Search for the cell housing the specified text and yield its [x, y] center coordinate. 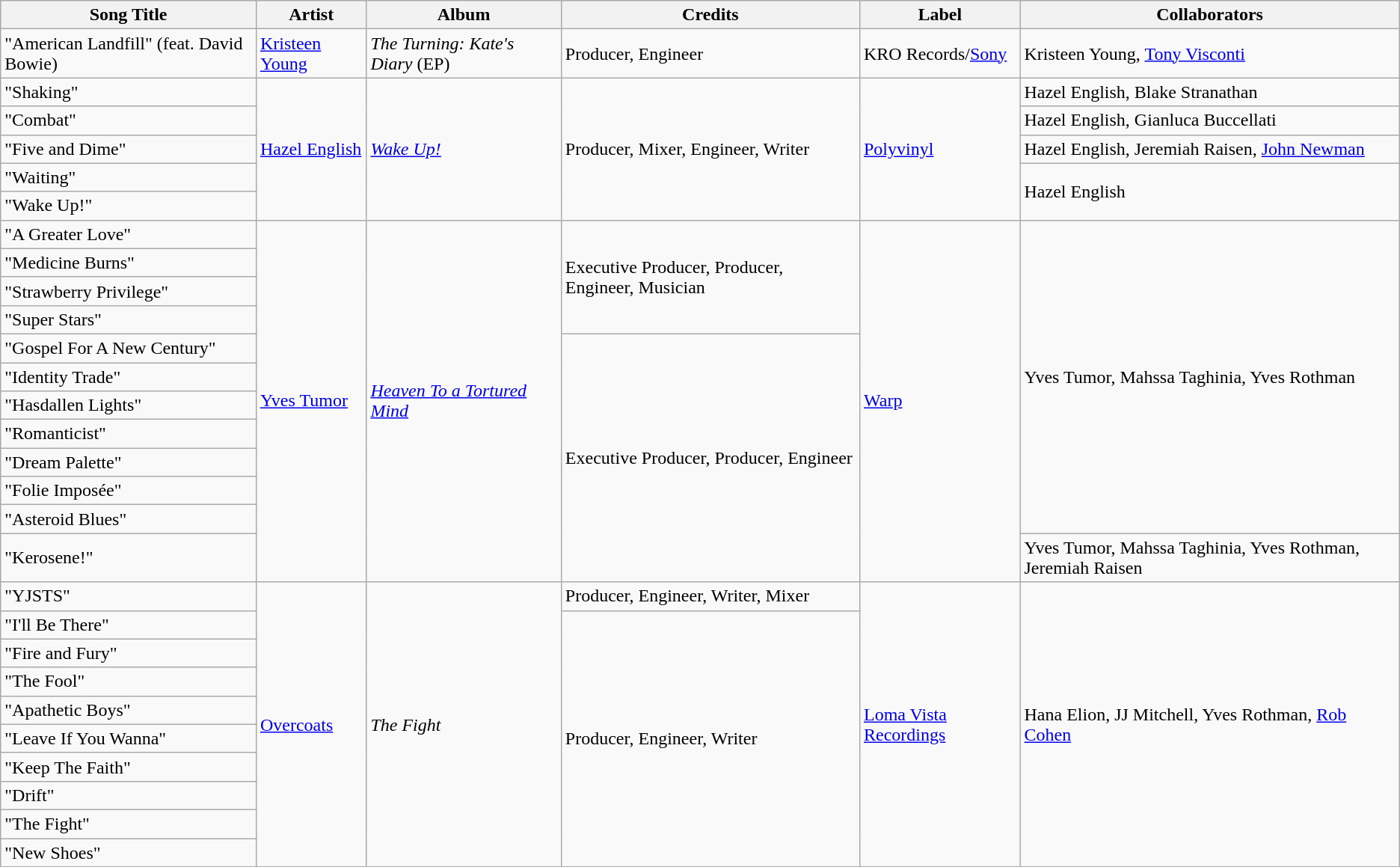
"Fire and Fury" [129, 653]
"The Fight" [129, 824]
Producer, Engineer [710, 54]
Credits [710, 15]
"Combat" [129, 120]
"New Shoes" [129, 852]
Wake Up! [464, 149]
"Shaking" [129, 92]
"Waiting" [129, 177]
Warp [939, 401]
Album [464, 15]
"Five and Dime" [129, 149]
"Leave If You Wanna" [129, 738]
Executive Producer, Producer, Engineer, Musician [710, 277]
"Dream Palette" [129, 462]
"Super Stars" [129, 319]
Yves Tumor, Mahssa Taghinia, Yves Rothman, Jeremiah Raisen [1210, 558]
"YJSTS" [129, 596]
"Kerosene!" [129, 558]
"Gospel For A New Century" [129, 348]
"A Greater Love" [129, 234]
Yves Tumor [311, 401]
Producer, Engineer, Writer [710, 739]
"The Fool" [129, 681]
"Drift" [129, 795]
"Apathetic Boys" [129, 710]
"Wake Up!" [129, 206]
Producer, Mixer, Engineer, Writer [710, 149]
"Hasdallen Lights" [129, 405]
"Keep The Faith" [129, 767]
"Identity Trade" [129, 376]
"Medicine Burns" [129, 263]
Hazel English, Gianluca Buccellati [1210, 120]
"Asteroid Blues" [129, 519]
Loma Vista Recordings [939, 724]
"Strawberry Privilege" [129, 291]
Hana Elion, JJ Mitchell, Yves Rothman, Rob Cohen [1210, 724]
"I'll Be There" [129, 625]
Collaborators [1210, 15]
Producer, Engineer, Writer, Mixer [710, 596]
Label [939, 15]
The Fight [464, 724]
Overcoats [311, 724]
Executive Producer, Producer, Engineer [710, 458]
Hazel English, Blake Stranathan [1210, 92]
"American Landfill" (feat. David Bowie) [129, 54]
Polyvinyl [939, 149]
"Romanticist" [129, 434]
The Turning: Kate's Diary (EP) [464, 54]
Song Title [129, 15]
Kristeen Young, Tony Visconti [1210, 54]
Kristeen Young [311, 54]
"Folie Imposée" [129, 491]
Hazel English, Jeremiah Raisen, John Newman [1210, 149]
KRO Records/Sony [939, 54]
Heaven To a Tortured Mind [464, 401]
Yves Tumor, Mahssa Taghinia, Yves Rothman [1210, 377]
Artist [311, 15]
